Find where the given text appears and provide that cell's center as (x, y) coordinate. 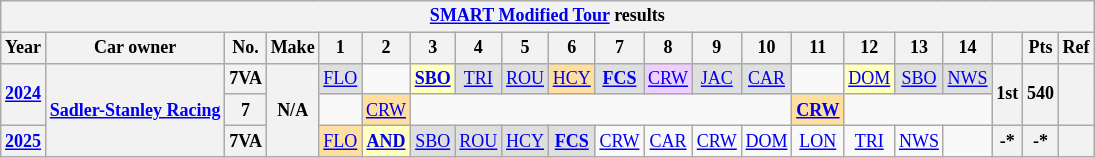
13 (920, 48)
JAC (716, 78)
14 (968, 48)
Year (24, 48)
9 (716, 48)
540 (1041, 94)
N/A (292, 110)
Car owner (135, 48)
SMART Modified Tour results (548, 16)
1st (1008, 94)
No. (246, 48)
2 (386, 48)
Ref (1076, 48)
11 (818, 48)
3 (432, 48)
2025 (24, 140)
8 (668, 48)
10 (766, 48)
Sadler-Stanley Racing (135, 110)
LON (818, 140)
5 (526, 48)
4 (478, 48)
AND (386, 140)
2024 (24, 94)
Pts (1041, 48)
Make (292, 48)
1 (340, 48)
12 (870, 48)
6 (572, 48)
